Extract the (X, Y) coordinate from the center of the cell holding the provided text.  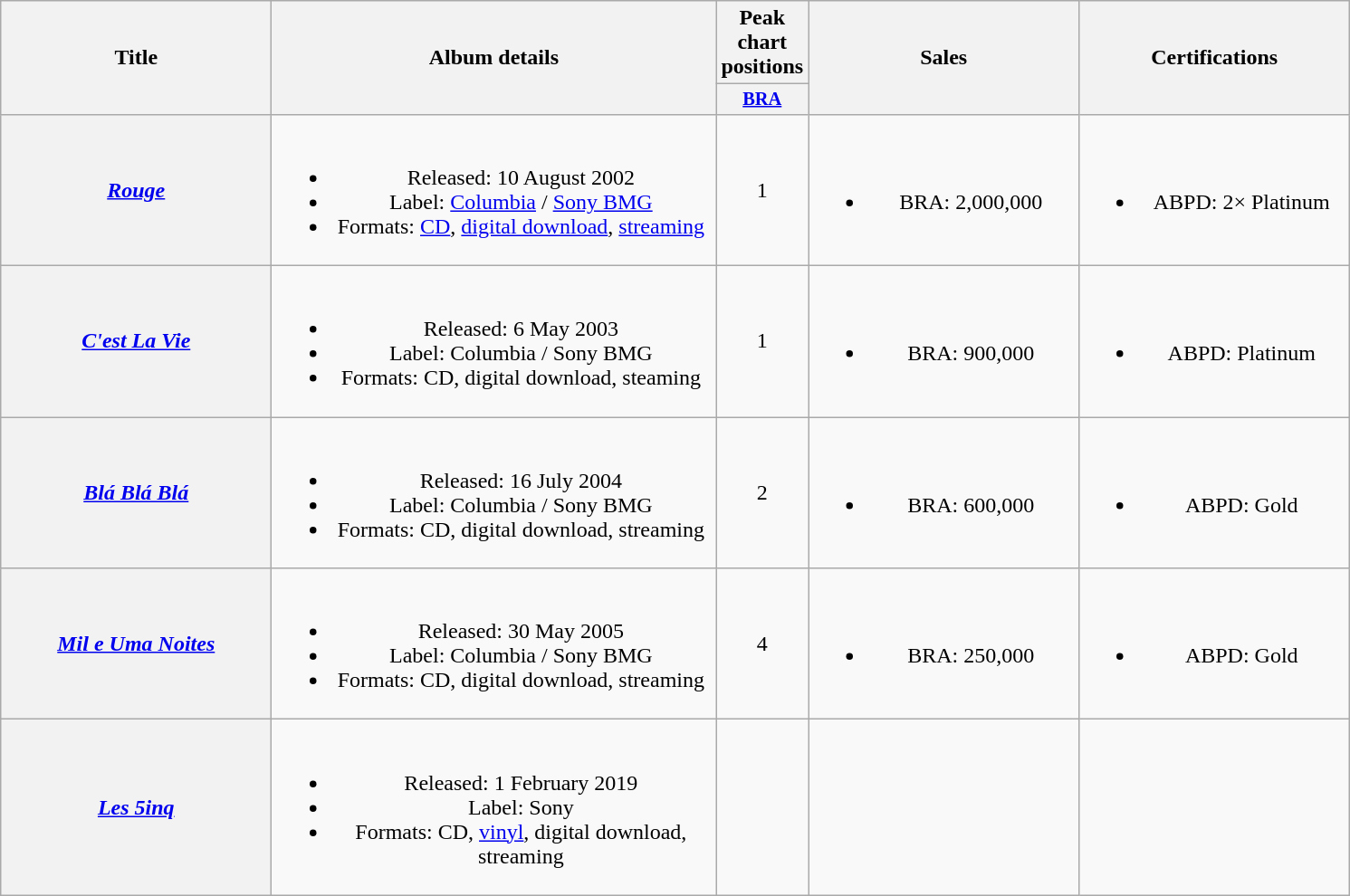
4 (762, 644)
Rouge (136, 190)
Released: 6 May 2003Label: Columbia / Sony BMGFormats: CD, digital download, steaming (494, 342)
Released: 16 July 2004Label: Columbia / Sony BMGFormats: CD, digital download, streaming (494, 492)
Les 5inq (136, 807)
Album details (494, 58)
BRA: 2,000,000 (943, 190)
Released: 30 May 2005Label: Columbia / Sony BMGFormats: CD, digital download, streaming (494, 644)
2 (762, 492)
Mil e Uma Noites (136, 644)
BRA (762, 100)
ABPD: Platinum (1215, 342)
Blá Blá Blá (136, 492)
Certifications (1215, 58)
C'est La Vie (136, 342)
Peak chart positions (762, 43)
Title (136, 58)
Released: 1 February 2019Label: SonyFormats: CD, vinyl, digital download, streaming (494, 807)
BRA: 250,000 (943, 644)
Released: 10 August 2002Label: Columbia / Sony BMGFormats: CD, digital download, streaming (494, 190)
BRA: 600,000 (943, 492)
ABPD: 2× Platinum (1215, 190)
Sales (943, 58)
BRA: 900,000 (943, 342)
